From the cell containing the given text, extract its center point as [X, Y] coordinate. 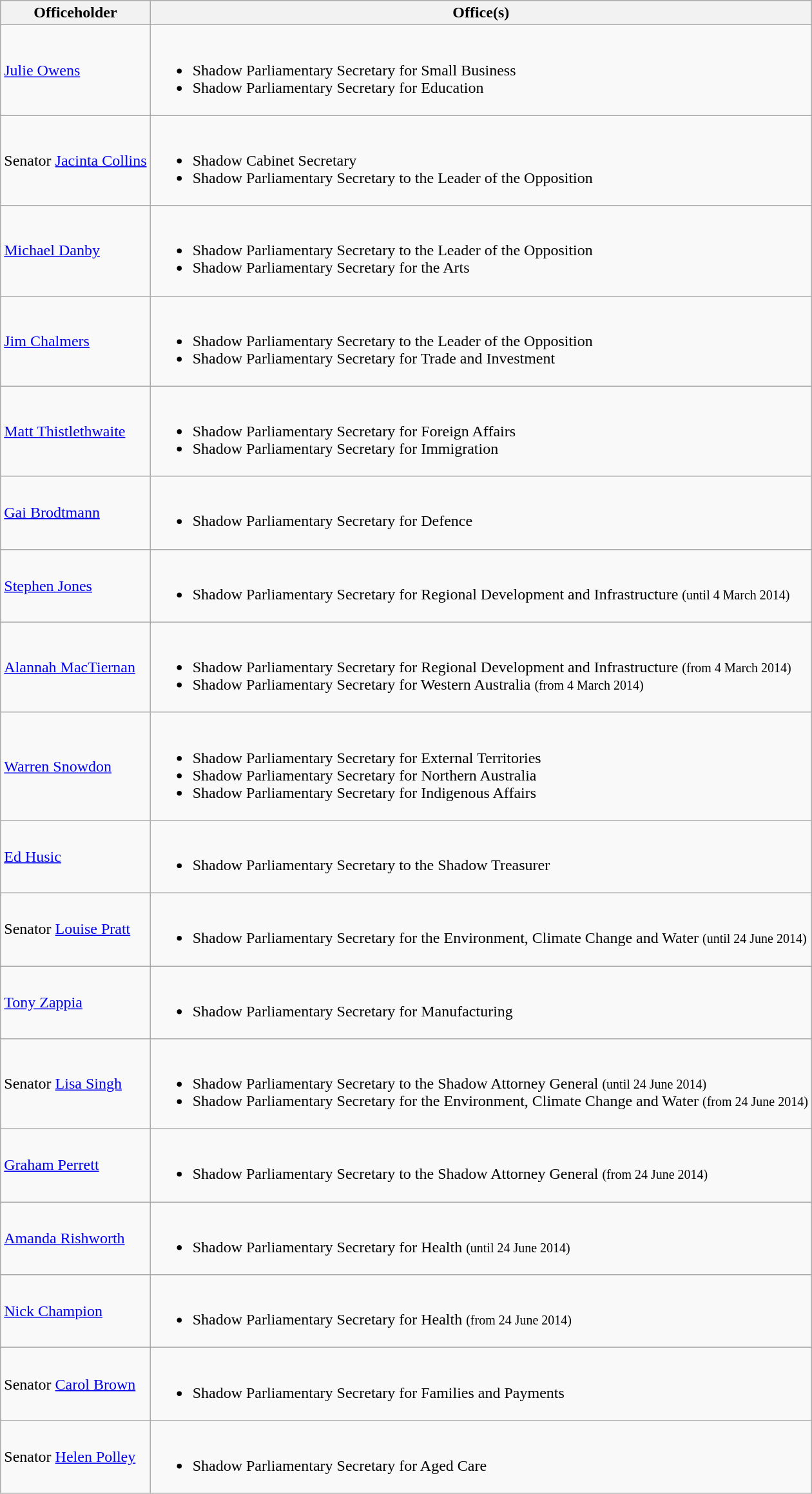
Matt Thistlethwaite [75, 431]
Office(s) [481, 13]
Senator Louise Pratt [75, 929]
Senator Carol Brown [75, 1384]
Tony Zappia [75, 1002]
Shadow Cabinet SecretaryShadow Parliamentary Secretary to the Leader of the Opposition [481, 160]
Shadow Parliamentary Secretary to the Shadow Treasurer [481, 856]
Shadow Parliamentary Secretary for the Environment, Climate Change and Water (until 24 June 2014) [481, 929]
Shadow Parliamentary Secretary for Health (from 24 June 2014) [481, 1311]
Shadow Parliamentary Secretary for Regional Development and Infrastructure (until 4 March 2014) [481, 585]
Ed Husic [75, 856]
Shadow Parliamentary Secretary for Foreign AffairsShadow Parliamentary Secretary for Immigration [481, 431]
Shadow Parliamentary Secretary for Health (until 24 June 2014) [481, 1239]
Gai Brodtmann [75, 513]
Jim Chalmers [75, 341]
Shadow Parliamentary Secretary to the Leader of the OppositionShadow Parliamentary Secretary for the Arts [481, 251]
Julie Owens [75, 70]
Officeholder [75, 13]
Warren Snowdon [75, 766]
Shadow Parliamentary Secretary for Defence [481, 513]
Senator Lisa Singh [75, 1084]
Shadow Parliamentary Secretary for Small BusinessShadow Parliamentary Secretary for Education [481, 70]
Shadow Parliamentary Secretary to the Leader of the OppositionShadow Parliamentary Secretary for Trade and Investment [481, 341]
Senator Helen Polley [75, 1457]
Shadow Parliamentary Secretary to the Shadow Attorney General (from 24 June 2014) [481, 1165]
Shadow Parliamentary Secretary for Manufacturing [481, 1002]
Stephen Jones [75, 585]
Shadow Parliamentary Secretary for Aged Care [481, 1457]
Graham Perrett [75, 1165]
Nick Champion [75, 1311]
Shadow Parliamentary Secretary for Families and Payments [481, 1384]
Michael Danby [75, 251]
Alannah MacTiernan [75, 667]
Senator Jacinta Collins [75, 160]
Amanda Rishworth [75, 1239]
